Locate the cell with the specified text and output its [x, y] center coordinate. 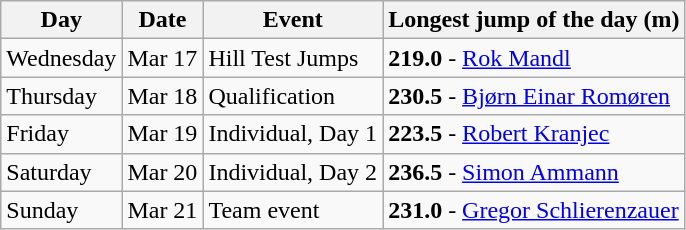
Date [162, 20]
Thursday [62, 96]
Individual, Day 1 [293, 134]
Friday [62, 134]
Hill Test Jumps [293, 58]
231.0 - Gregor Schlierenzauer [534, 210]
230.5 - Bjørn Einar Romøren [534, 96]
Mar 18 [162, 96]
Sunday [62, 210]
Longest jump of the day (m) [534, 20]
Qualification [293, 96]
Wednesday [62, 58]
Individual, Day 2 [293, 172]
Day [62, 20]
Mar 20 [162, 172]
Mar 19 [162, 134]
Event [293, 20]
Mar 17 [162, 58]
223.5 - Robert Kranjec [534, 134]
Saturday [62, 172]
219.0 - Rok Mandl [534, 58]
236.5 - Simon Ammann [534, 172]
Team event [293, 210]
Mar 21 [162, 210]
